Scan for the cell matching the given text and deliver its (x, y) coordinate at center. 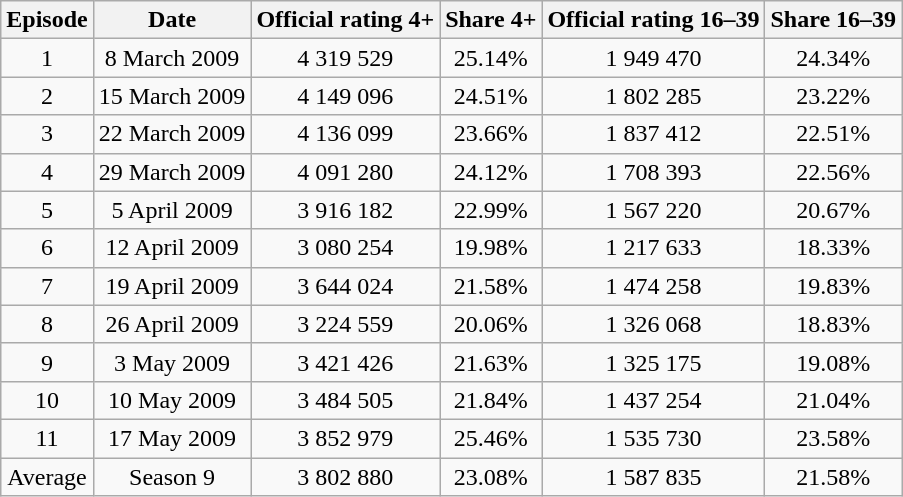
3 644 024 (346, 286)
23.58% (834, 438)
6 (47, 248)
5 (47, 210)
20.67% (834, 210)
3 May 2009 (172, 362)
15 March 2009 (172, 96)
11 (47, 438)
19.98% (491, 248)
23.08% (491, 477)
5 April 2009 (172, 210)
1 837 412 (654, 134)
1 325 175 (654, 362)
3 916 182 (346, 210)
8 March 2009 (172, 58)
19.08% (834, 362)
24.34% (834, 58)
22.56% (834, 172)
9 (47, 362)
Official rating 16–39 (654, 20)
20.06% (491, 324)
3 421 426 (346, 362)
24.12% (491, 172)
Share 16–39 (834, 20)
21.63% (491, 362)
3 802 880 (346, 477)
29 March 2009 (172, 172)
22.99% (491, 210)
3 484 505 (346, 400)
10 May 2009 (172, 400)
1 802 285 (654, 96)
1 949 470 (654, 58)
3 224 559 (346, 324)
1 567 220 (654, 210)
1 (47, 58)
18.33% (834, 248)
21.84% (491, 400)
22 March 2009 (172, 134)
12 April 2009 (172, 248)
1 587 835 (654, 477)
4 136 099 (346, 134)
1 326 068 (654, 324)
23.66% (491, 134)
3 080 254 (346, 248)
2 (47, 96)
10 (47, 400)
Average (47, 477)
4 091 280 (346, 172)
19.83% (834, 286)
7 (47, 286)
4 319 529 (346, 58)
1 708 393 (654, 172)
Official rating 4+ (346, 20)
8 (47, 324)
25.14% (491, 58)
26 April 2009 (172, 324)
3 (47, 134)
1 535 730 (654, 438)
3 852 979 (346, 438)
4 149 096 (346, 96)
Share 4+ (491, 20)
Episode (47, 20)
23.22% (834, 96)
1 217 633 (654, 248)
Date (172, 20)
25.46% (491, 438)
22.51% (834, 134)
19 April 2009 (172, 286)
17 May 2009 (172, 438)
4 (47, 172)
1 474 258 (654, 286)
24.51% (491, 96)
Season 9 (172, 477)
18.83% (834, 324)
1 437 254 (654, 400)
21.04% (834, 400)
